Capture the cell that displays the provided text and extract its (x, y) central coordinate. 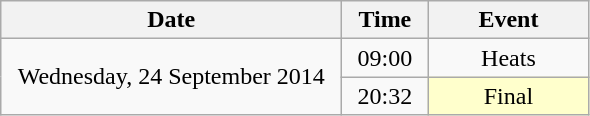
Final (508, 96)
Event (508, 20)
Wednesday, 24 September 2014 (172, 77)
Heats (508, 58)
Date (172, 20)
Time (385, 20)
09:00 (385, 58)
20:32 (385, 96)
